Search for the cell housing the specified text and yield its (x, y) center coordinate. 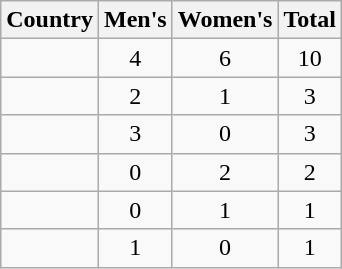
4 (135, 58)
6 (225, 58)
10 (310, 58)
Country (50, 20)
Total (310, 20)
Women's (225, 20)
Men's (135, 20)
